Output the [X, Y] coordinate of the center of the cell containing the given text.  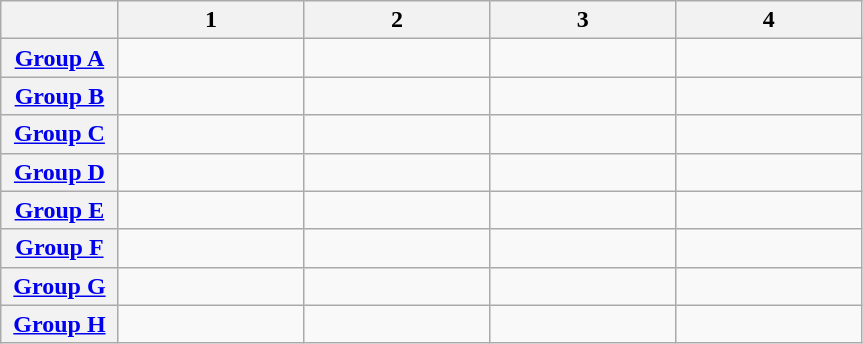
3 [583, 20]
Group F [60, 248]
Group C [60, 134]
Group B [60, 96]
1 [211, 20]
Group A [60, 58]
Group H [60, 324]
4 [769, 20]
Group E [60, 210]
Group G [60, 286]
Group D [60, 172]
2 [397, 20]
